Provide the [x, y] coordinate of the cell's center where the given text is located.  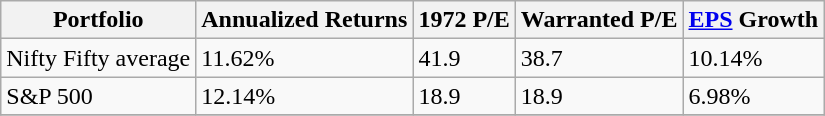
S&P 500 [98, 96]
Portfolio [98, 20]
12.14% [304, 96]
38.7 [599, 58]
6.98% [754, 96]
Nifty Fifty average [98, 58]
11.62% [304, 58]
Warranted P/E [599, 20]
10.14% [754, 58]
Annualized Returns [304, 20]
41.9 [464, 58]
EPS Growth [754, 20]
1972 P/E [464, 20]
